Return [X, Y] of the center of cell containing provided text 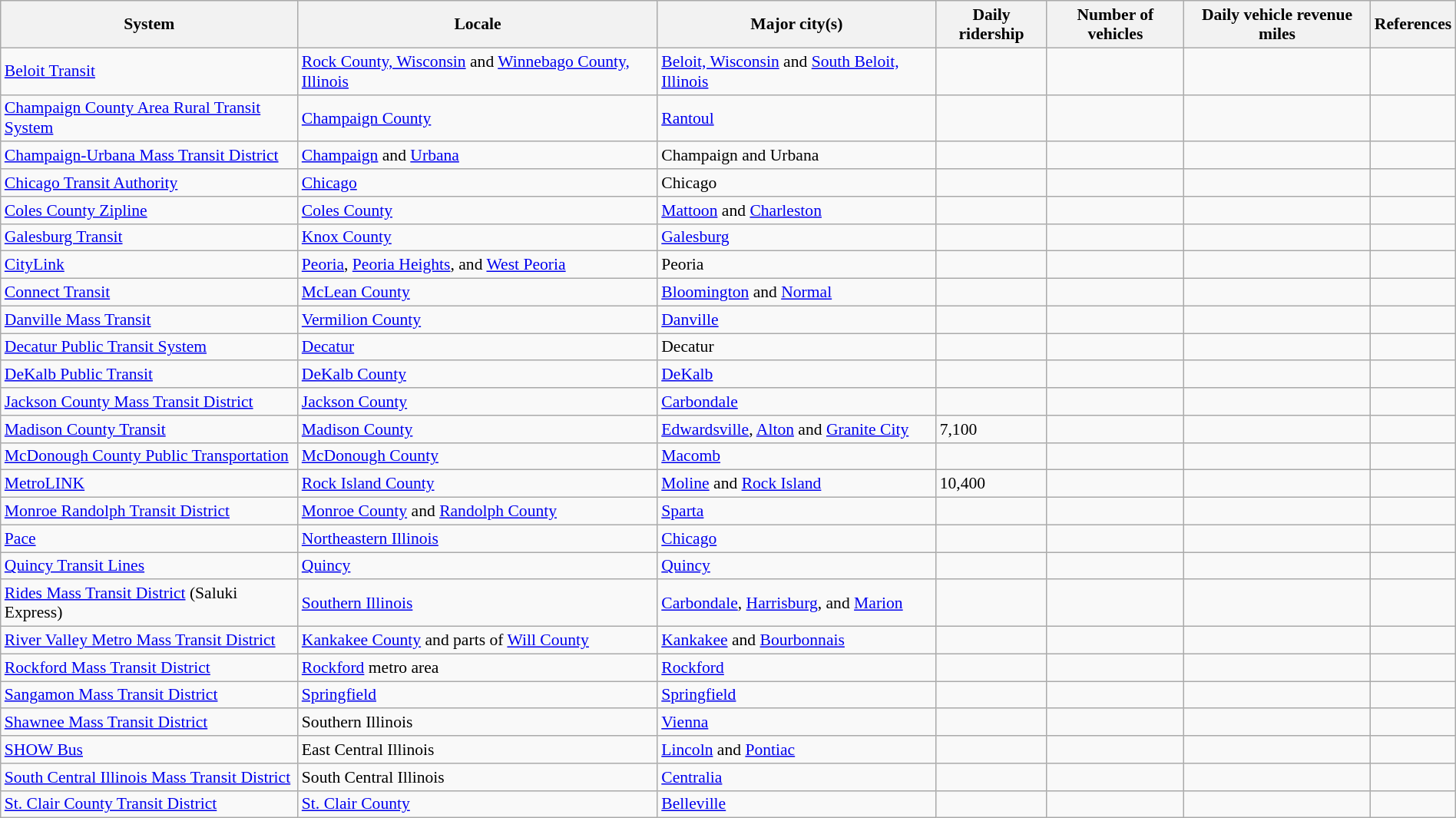
DeKalb County [478, 375]
Sangamon Mass Transit District [149, 695]
Peoria, Peoria Heights, and West Peoria [478, 265]
St. Clair County [478, 804]
Mattoon and Charleston [796, 210]
Madison County [478, 429]
Moline and Rock Island [796, 484]
DeKalb Public Transit [149, 375]
DeKalb [796, 375]
Macomb [796, 456]
Champaign-Urbana Mass Transit District [149, 156]
Connect Transit [149, 293]
Lincoln and Pontiac [796, 750]
McDonough County Public Transportation [149, 456]
Monroe County and Randolph County [478, 512]
Decatur Public Transit System [149, 347]
South Central Illinois [478, 777]
Champaign County Area Rural Transit System [149, 118]
Danville Mass Transit [149, 320]
Jackson County Mass Transit District [149, 402]
Rockford Mass Transit District [149, 667]
McDonough County [478, 456]
System [149, 25]
Belleville [796, 804]
Rock County, Wisconsin and Winnebago County, Illinois [478, 71]
Coles County [478, 210]
Rantoul [796, 118]
Chicago Transit Authority [149, 183]
Northeastern Illinois [478, 538]
References [1413, 25]
Galesburg [796, 237]
Daily vehicle revenue miles [1276, 25]
Carbondale [796, 402]
South Central Illinois Mass Transit District [149, 777]
Major city(s) [796, 25]
Centralia [796, 777]
Quincy Transit Lines [149, 566]
Danville [796, 320]
St. Clair County Transit District [149, 804]
Coles County Zipline [149, 210]
Monroe Randolph Transit District [149, 512]
Kankakee and Bourbonnais [796, 641]
Edwardsville, Alton and Granite City [796, 429]
Vienna [796, 723]
Knox County [478, 237]
Rock Island County [478, 484]
Pace [149, 538]
Rockford metro area [478, 667]
Sparta [796, 512]
7,100 [992, 429]
Daily ridership [992, 25]
Vermilion County [478, 320]
Madison County Transit [149, 429]
Locale [478, 25]
CityLink [149, 265]
Rockford [796, 667]
Bloomington and Normal [796, 293]
Beloit, Wisconsin and South Beloit, Illinois [796, 71]
Kankakee County and parts of Will County [478, 641]
Shawnee Mass Transit District [149, 723]
MetroLINK [149, 484]
Peoria [796, 265]
Beloit Transit [149, 71]
Number of vehicles [1115, 25]
McLean County [478, 293]
SHOW Bus [149, 750]
Rides Mass Transit District (Saluki Express) [149, 604]
10,400 [992, 484]
East Central Illinois [478, 750]
Champaign County [478, 118]
Carbondale, Harrisburg, and Marion [796, 604]
Galesburg Transit [149, 237]
Jackson County [478, 402]
River Valley Metro Mass Transit District [149, 641]
